Scan for the cell matching the given text and deliver its (X, Y) coordinate at center. 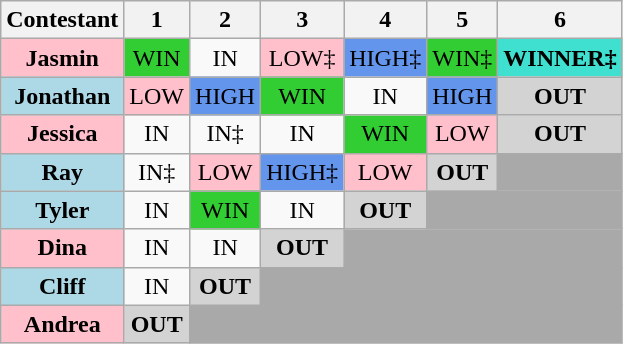
1 (157, 20)
5 (462, 20)
Jessica (62, 134)
WIN‡ (462, 58)
Contestant (62, 20)
3 (302, 20)
Jonathan (62, 96)
Dina (62, 248)
Ray (62, 172)
4 (386, 20)
Andrea (62, 324)
WINNER‡ (560, 58)
Cliff (62, 286)
Jasmin (62, 58)
LOW‡ (302, 58)
2 (226, 20)
Tyler (62, 210)
6 (560, 20)
